From the cell containing the given text, extract its center point as [x, y] coordinate. 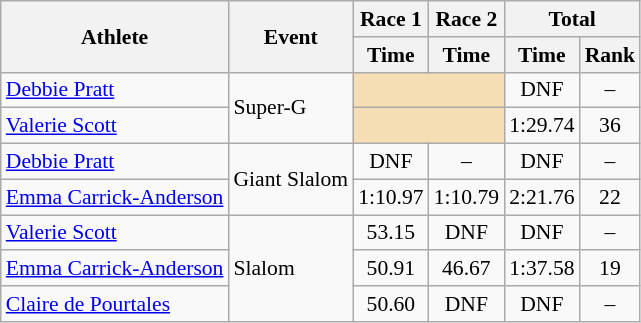
Race 1 [390, 19]
1:10.97 [390, 197]
Event [290, 36]
36 [610, 126]
Rank [610, 55]
Athlete [115, 36]
Super-G [290, 108]
46.67 [466, 269]
1:10.79 [466, 197]
Giant Slalom [290, 180]
50.60 [390, 304]
1:37.58 [542, 269]
22 [610, 197]
Claire de Pourtales [115, 304]
Total [572, 19]
19 [610, 269]
50.91 [390, 269]
1:29.74 [542, 126]
Race 2 [466, 19]
2:21.76 [542, 197]
Slalom [290, 268]
53.15 [390, 233]
